Detect which cell encompasses the target text, then output its (x, y) center coordinate. 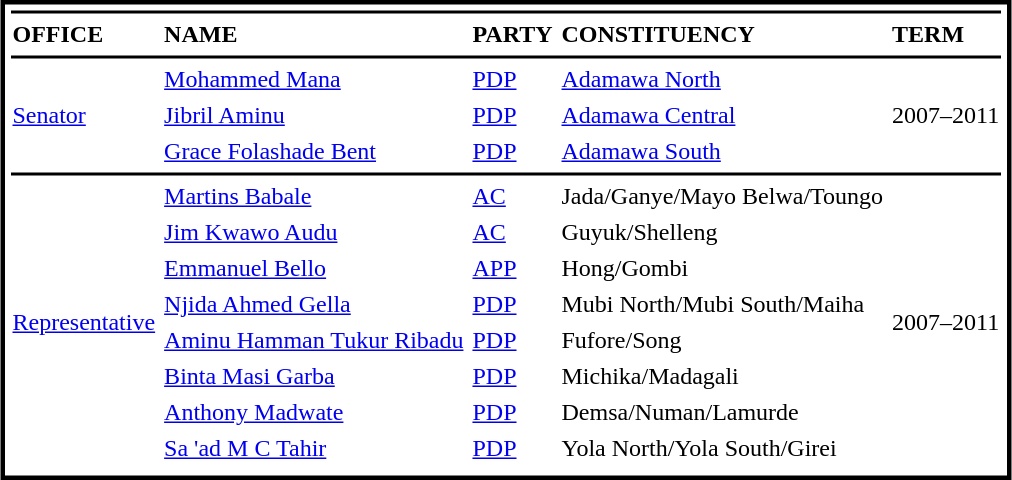
CONSTITUENCY (722, 35)
Demsa/Numan/Lamurde (722, 413)
PARTY (512, 35)
OFFICE (84, 35)
Emmanuel Bello (314, 269)
Sa 'ad M C Tahir (314, 449)
TERM (946, 35)
Representative (84, 323)
Adamawa North (722, 79)
APP (512, 269)
Yola North/Yola South/Girei (722, 449)
Grace Folashade Bent (314, 151)
Guyuk/Shelleng (722, 233)
Martins Babale (314, 197)
Aminu Hamman Tukur Ribadu (314, 341)
Mubi North/Mubi South/Maiha (722, 305)
Adamawa Central (722, 115)
Anthony Madwate (314, 413)
Senator (84, 115)
Michika/Madagali (722, 377)
NAME (314, 35)
Binta Masi Garba (314, 377)
Fufore/Song (722, 341)
Jibril Aminu (314, 115)
Jada/Ganye/Mayo Belwa/Toungo (722, 197)
Hong/Gombi (722, 269)
Jim Kwawo Audu (314, 233)
Mohammed Mana (314, 79)
Adamawa South (722, 151)
Njida Ahmed Gella (314, 305)
